Provide the [X, Y] coordinate of the cell's center where the given text is located.  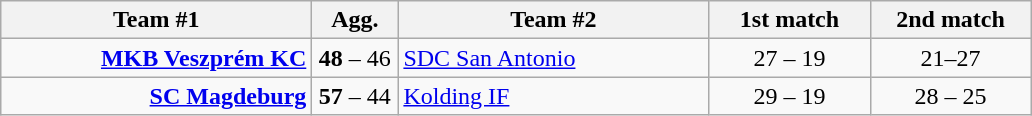
21–27 [950, 58]
Kolding IF [554, 96]
Team #2 [554, 20]
27 – 19 [790, 58]
48 – 46 [355, 58]
Team #1 [156, 20]
57 – 44 [355, 96]
2nd match [950, 20]
SC Magdeburg [156, 96]
MKB Veszprém KC [156, 58]
1st match [790, 20]
28 – 25 [950, 96]
29 – 19 [790, 96]
SDC San Antonio [554, 58]
Agg. [355, 20]
